Output the [x, y] coordinate of the center of the cell containing the given text.  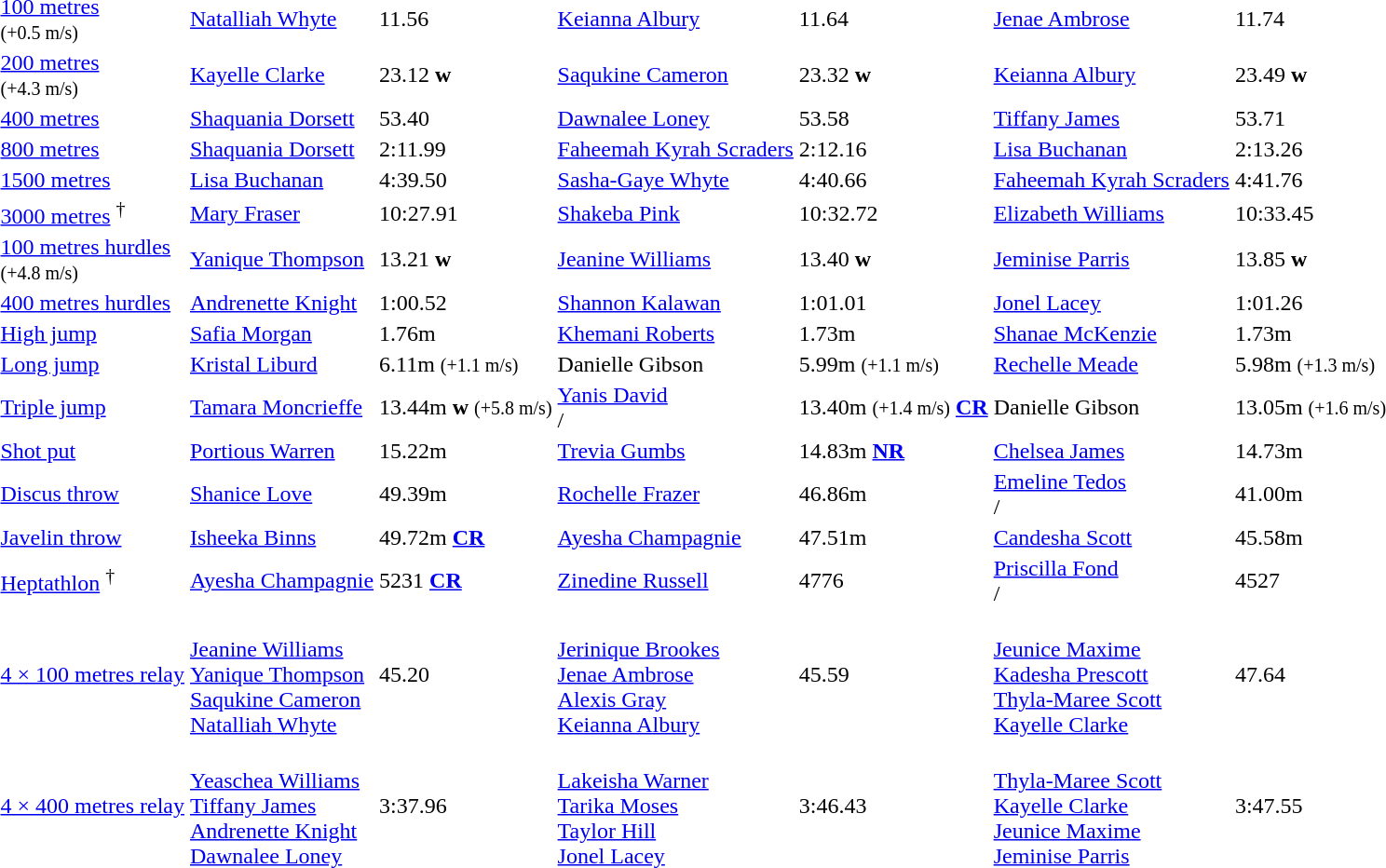
Portious Warren [281, 451]
Jeunice MaximeKadesha PrescottThyla-Maree ScottKayelle Clarke [1111, 674]
1.73m [893, 333]
Mary Fraser [281, 213]
4:39.50 [466, 180]
Jeanine Williams [675, 259]
47.51m [893, 537]
Tiffany James [1111, 118]
Zinedine Russell [675, 581]
10:27.91 [466, 213]
45.59 [893, 674]
Isheeka Binns [281, 537]
Khemani Roberts [675, 333]
Shannon Kalawan [675, 303]
Saqukine Cameron [675, 75]
Jeanine WilliamsYanique ThompsonSaqukine CameronNatalliah Whyte [281, 674]
13.21 w [466, 259]
Tamara Moncrieffe [281, 408]
13.40m (+1.4 m/s) CR [893, 408]
23.12 w [466, 75]
Candesha Scott [1111, 537]
Kayelle Clarke [281, 75]
1.76m [466, 333]
Shakeba Pink [675, 213]
10:32.72 [893, 213]
4:40.66 [893, 180]
Yanique Thompson [281, 259]
Safia Morgan [281, 333]
Chelsea James [1111, 451]
13.40 w [893, 259]
4776 [893, 581]
Kristal Liburd [281, 364]
Trevia Gumbs [675, 451]
46.86m [893, 494]
Jonel Lacey [1111, 303]
Jeminise Parris [1111, 259]
2:11.99 [466, 149]
Yanis David / [675, 408]
Keianna Albury [1111, 75]
Shanae McKenzie [1111, 333]
Dawnalee Loney [675, 118]
Jerinique BrookesJenae AmbroseAlexis GrayKeianna Albury [675, 674]
1:01.01 [893, 303]
5.99m (+1.1 m/s) [893, 364]
53.58 [893, 118]
45.20 [466, 674]
Rechelle Meade [1111, 364]
Emeline Tedos / [1111, 494]
Shanice Love [281, 494]
Andrenette Knight [281, 303]
6.11m (+1.1 m/s) [466, 364]
15.22m [466, 451]
Sasha-Gaye Whyte [675, 180]
14.83m NR [893, 451]
1:00.52 [466, 303]
Rochelle Frazer [675, 494]
5231 CR [466, 581]
49.39m [466, 494]
23.32 w [893, 75]
53.40 [466, 118]
13.44m w (+5.8 m/s) [466, 408]
Priscilla Fond / [1111, 581]
Elizabeth Williams [1111, 213]
49.72m CR [466, 537]
2:12.16 [893, 149]
